Search for the cell housing the specified text and yield its [X, Y] center coordinate. 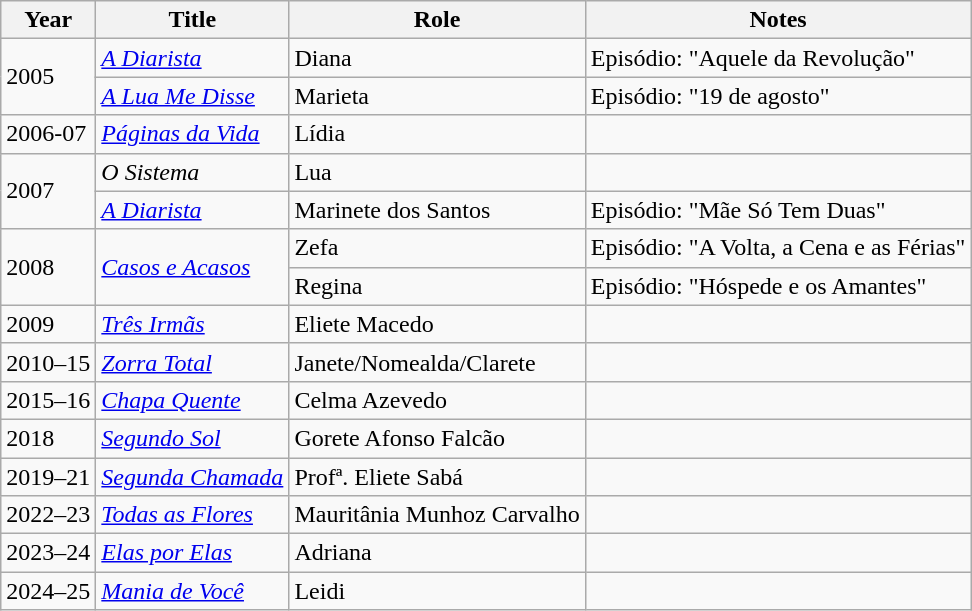
2023–24 [48, 553]
2006-07 [48, 134]
Páginas da Vida [192, 134]
2005 [48, 77]
Elas por Elas [192, 553]
Leidi [437, 591]
Zorra Total [192, 362]
2007 [48, 191]
2009 [48, 324]
Três Irmãs [192, 324]
Profª. Eliete Sabá [437, 477]
Todas as Flores [192, 515]
Episódio: "A Volta, a Cena e as Férias" [778, 248]
Diana [437, 58]
2018 [48, 438]
Celma Azevedo [437, 400]
Segundo Sol [192, 438]
Role [437, 20]
2015–16 [48, 400]
Title [192, 20]
Marinete dos Santos [437, 210]
A Lua Me Disse [192, 96]
Episódio: "Mãe Só Tem Duas" [778, 210]
Chapa Quente [192, 400]
Mauritânia Munhoz Carvalho [437, 515]
Eliete Macedo [437, 324]
Episódio: "Aquele da Revolução" [778, 58]
Marieta [437, 96]
Gorete Afonso Falcão [437, 438]
Year [48, 20]
Lídia [437, 134]
Notes [778, 20]
Zefa [437, 248]
Mania de Você [192, 591]
2010–15 [48, 362]
Janete/Nomealda/Clarete [437, 362]
Lua [437, 172]
Episódio: "19 de agosto" [778, 96]
2022–23 [48, 515]
Casos e Acasos [192, 267]
2008 [48, 267]
Segunda Chamada [192, 477]
O Sistema [192, 172]
Adriana [437, 553]
Regina [437, 286]
Episódio: "Hóspede e os Amantes" [778, 286]
2019–21 [48, 477]
2024–25 [48, 591]
